Output the (X, Y) coordinate of the center of the cell containing the given text.  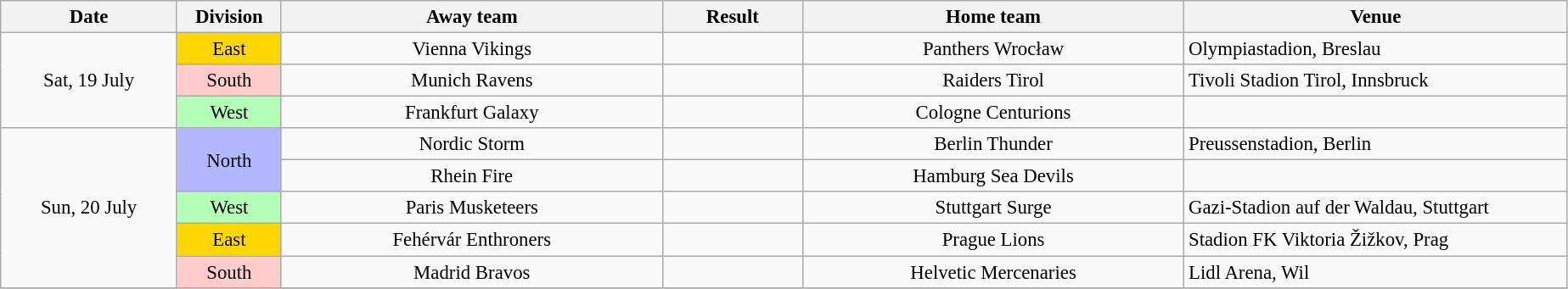
Away team (472, 17)
Frankfurt Galaxy (472, 113)
Sun, 20 July (89, 208)
Nordic Storm (472, 144)
Stadion FK Viktoria Žižkov, Prag (1375, 240)
Vienna Vikings (472, 49)
Lidl Arena, Wil (1375, 272)
Venue (1375, 17)
Date (89, 17)
Home team (993, 17)
Paris Musketeers (472, 208)
Helvetic Mercenaries (993, 272)
Cologne Centurions (993, 113)
Stuttgart Surge (993, 208)
Tivoli Stadion Tirol, Innsbruck (1375, 81)
Gazi-Stadion auf der Waldau, Stuttgart (1375, 208)
Panthers Wrocław (993, 49)
Rhein Fire (472, 176)
Olympiastadion, Breslau (1375, 49)
Madrid Bravos (472, 272)
Preussenstadion, Berlin (1375, 144)
Result (732, 17)
Berlin Thunder (993, 144)
North (229, 159)
Fehérvár Enthroners (472, 240)
Munich Ravens (472, 81)
Raiders Tirol (993, 81)
Prague Lions (993, 240)
Sat, 19 July (89, 81)
Hamburg Sea Devils (993, 176)
Division (229, 17)
